Return the [X, Y] coordinate for the center point of the cell that contains the specified text.  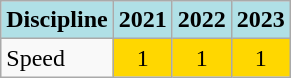
2022 [202, 20]
2023 [260, 20]
Discipline [57, 20]
Speed [57, 58]
2021 [142, 20]
